Search for the cell housing the specified text and yield its (x, y) center coordinate. 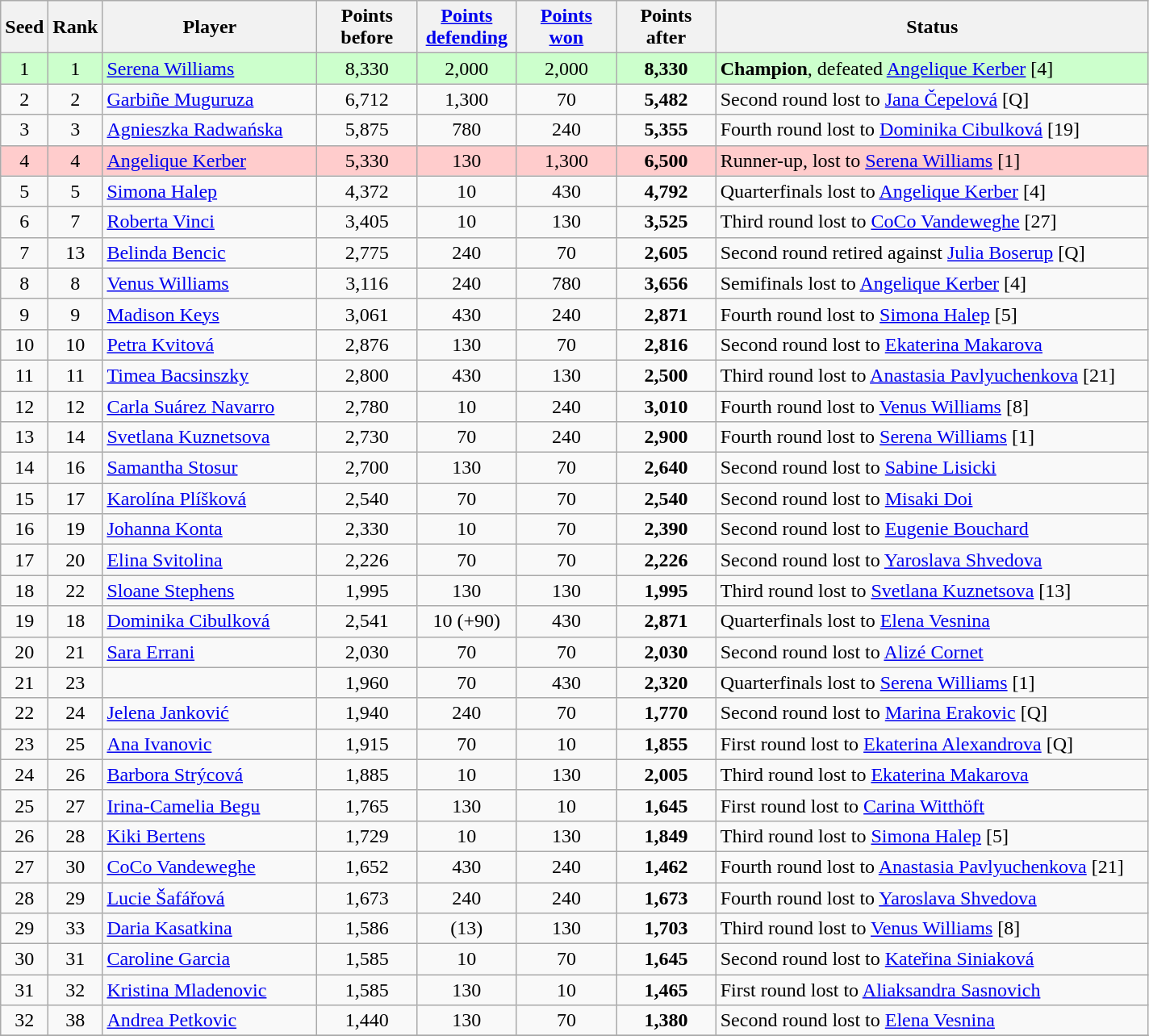
Roberta Vinci (210, 222)
3,405 (367, 222)
1,703 (666, 929)
Quarterfinals lost to Angelique Kerber [4] (932, 191)
2,640 (666, 468)
Fourth round lost to Anastasia Pavlyuchenkova [21] (932, 867)
3,116 (367, 283)
Agnieszka Radwańska (210, 130)
33 (76, 929)
Second round lost to Alizé Cornet (932, 652)
5,482 (666, 99)
Second round retired against Julia Boserup [Q] (932, 253)
Svetlana Kuznetsova (210, 437)
Petra Kvitová (210, 345)
Second round lost to Elena Vesnina (932, 1021)
Fourth round lost to Serena Williams [1] (932, 437)
First round lost to Carina Witthöft (932, 805)
2,876 (367, 345)
1,440 (367, 1021)
Second round lost to Sabine Lisicki (932, 468)
1,465 (666, 990)
Dominika Cibulková (210, 621)
1,462 (666, 867)
1,586 (367, 929)
2,900 (666, 437)
2,816 (666, 345)
5,875 (367, 130)
1,940 (367, 713)
Kristina Mladenovic (210, 990)
(13) (467, 929)
Points defending (467, 27)
Kiki Bertens (210, 836)
Serena Williams (210, 69)
Timea Bacsinszky (210, 375)
Quarterfinals lost to Serena Williams [1] (932, 683)
Garbiñe Muguruza (210, 99)
Andrea Petkovic (210, 1021)
Semifinals lost to Angelique Kerber [4] (932, 283)
2,541 (367, 621)
CoCo Vandeweghe (210, 867)
Caroline Garcia (210, 959)
Fourth round lost to Venus Williams [8] (932, 406)
Madison Keys (210, 314)
Third round lost to CoCo Vandeweghe [27] (932, 222)
1,915 (367, 744)
1,960 (367, 683)
2,775 (367, 253)
5,330 (367, 161)
2,330 (367, 529)
Points after (666, 27)
Second round lost to Kateřina Siniaková (932, 959)
Third round lost to Ekaterina Makarova (932, 775)
Johanna Konta (210, 529)
Belinda Bencic (210, 253)
1,380 (666, 1021)
3,525 (666, 222)
Second round lost to Misaki Doi (932, 499)
Carla Suárez Navarro (210, 406)
2,700 (367, 468)
Third round lost to Svetlana Kuznetsova [13] (932, 591)
Second round lost to Eugenie Bouchard (932, 529)
Second round lost to Yaroslava Shvedova (932, 560)
Elina Svitolina (210, 560)
2,780 (367, 406)
1,849 (666, 836)
Ana Ivanovic (210, 744)
Daria Kasatkina (210, 929)
6,500 (666, 161)
1,729 (367, 836)
1,885 (367, 775)
Barbora Strýcová (210, 775)
Irina-Camelia Begu (210, 805)
Third round lost to Anastasia Pavlyuchenkova [21] (932, 375)
6,712 (367, 99)
3,061 (367, 314)
5,355 (666, 130)
Points won (566, 27)
1,652 (367, 867)
6 (24, 222)
38 (76, 1021)
Runner-up, lost to Serena Williams [1] (932, 161)
Second round lost to Ekaterina Makarova (932, 345)
Sloane Stephens (210, 591)
2,730 (367, 437)
1,765 (367, 805)
1,855 (666, 744)
2,500 (666, 375)
Jelena Janković (210, 713)
3,010 (666, 406)
2,320 (666, 683)
Samantha Stosur (210, 468)
Rank (76, 27)
Angelique Kerber (210, 161)
4,372 (367, 191)
2,605 (666, 253)
Quarterfinals lost to Elena Vesnina (932, 621)
Champion, defeated Angelique Kerber [4] (932, 69)
Venus Williams (210, 283)
First round lost to Ekaterina Alexandrova [Q] (932, 744)
2,005 (666, 775)
Fourth round lost to Dominika Cibulková [19] (932, 130)
1,770 (666, 713)
Player (210, 27)
Second round lost to Jana Čepelová [Q] (932, 99)
10 (+90) (467, 621)
Third round lost to Venus Williams [8] (932, 929)
Sara Errani (210, 652)
2,800 (367, 375)
Third round lost to Simona Halep [5] (932, 836)
Simona Halep (210, 191)
Fourth round lost to Simona Halep [5] (932, 314)
Fourth round lost to Yaroslava Shvedova (932, 898)
15 (24, 499)
Karolína Plíšková (210, 499)
Second round lost to Marina Erakovic [Q] (932, 713)
Status (932, 27)
2,390 (666, 529)
Lucie Šafářová (210, 898)
3,656 (666, 283)
Seed (24, 27)
Points before (367, 27)
4,792 (666, 191)
First round lost to Aliaksandra Sasnovich (932, 990)
